Detect which cell encompasses the target text, then output its [X, Y] center coordinate. 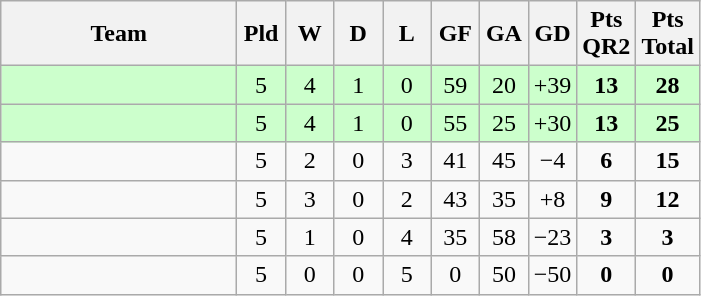
50 [504, 275]
45 [504, 161]
−23 [552, 237]
55 [456, 123]
D [358, 34]
58 [504, 237]
+39 [552, 85]
12 [668, 199]
43 [456, 199]
−4 [552, 161]
GD [552, 34]
28 [668, 85]
GF [456, 34]
41 [456, 161]
−50 [552, 275]
9 [606, 199]
20 [504, 85]
15 [668, 161]
Pts Total [668, 34]
Pts QR2 [606, 34]
+8 [552, 199]
59 [456, 85]
+30 [552, 123]
W [310, 34]
6 [606, 161]
Pld [262, 34]
L [406, 34]
GA [504, 34]
Team [119, 34]
